Identify which cell holds the provided text, then report its [X, Y] central coordinate. 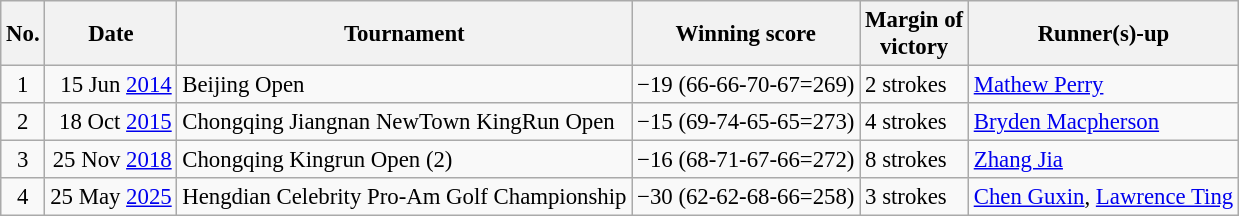
Bryden Macpherson [1103, 122]
Tournament [404, 34]
18 Oct 2015 [111, 122]
−30 (62-62-68-66=258) [746, 197]
2 strokes [914, 85]
25 May 2025 [111, 197]
Beijing Open [404, 85]
Winning score [746, 34]
−16 (68-71-67-66=272) [746, 160]
−15 (69-74-65-65=273) [746, 122]
2 [23, 122]
No. [23, 34]
4 [23, 197]
25 Nov 2018 [111, 160]
3 [23, 160]
8 strokes [914, 160]
Margin ofvictory [914, 34]
Hengdian Celebrity Pro-Am Golf Championship [404, 197]
Date [111, 34]
1 [23, 85]
Chongqing Kingrun Open (2) [404, 160]
−19 (66-66-70-67=269) [746, 85]
3 strokes [914, 197]
15 Jun 2014 [111, 85]
Zhang Jia [1103, 160]
Chongqing Jiangnan NewTown KingRun Open [404, 122]
Runner(s)-up [1103, 34]
4 strokes [914, 122]
Chen Guxin, Lawrence Ting [1103, 197]
Mathew Perry [1103, 85]
